Pinpoint the cell where the given text exists, returning its [x, y] midpoint coordinate. 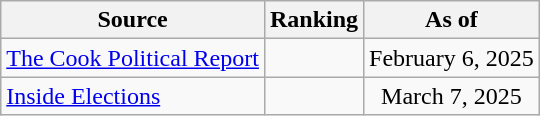
February 6, 2025 [452, 58]
Inside Elections [133, 96]
Ranking [314, 20]
Source [133, 20]
As of [452, 20]
March 7, 2025 [452, 96]
The Cook Political Report [133, 58]
